Return [X, Y] of the center of cell containing provided text 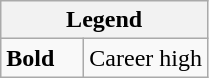
Legend [104, 20]
Career high [146, 58]
Bold [42, 58]
